Detect which cell encompasses the target text, then output its [x, y] center coordinate. 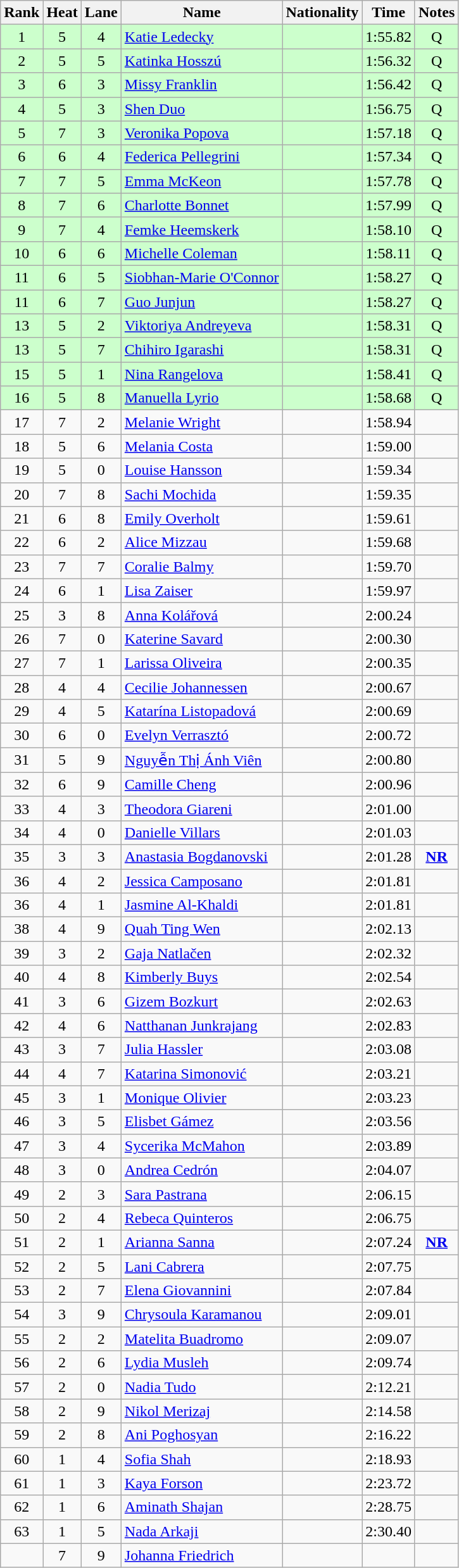
51 [22, 1242]
Chrysoula Karamanou [201, 1315]
Nina Rangelova [201, 374]
22 [22, 543]
Ani Poghosyan [201, 1435]
16 [22, 398]
Kimberly Buys [201, 977]
2:07.84 [389, 1291]
Lisa Zaiser [201, 591]
Larissa Oliveira [201, 663]
40 [22, 977]
57 [22, 1387]
Shen Duo [201, 109]
1:59.97 [389, 591]
1:59.34 [389, 470]
15 [22, 374]
2:02.83 [389, 1025]
1:57.18 [389, 133]
Natthanan Junkrajang [201, 1025]
2:00.72 [389, 736]
1:58.41 [389, 374]
Sycerika McMahon [201, 1146]
41 [22, 1001]
Katerine Savard [201, 639]
2:14.58 [389, 1411]
2:03.56 [389, 1122]
45 [22, 1098]
42 [22, 1025]
Anastasia Bogdanovski [201, 856]
Katarina Simonović [201, 1074]
Coralie Balmy [201, 567]
26 [22, 639]
20 [22, 494]
Name [201, 13]
2:07.75 [389, 1267]
Elisbet Gámez [201, 1122]
52 [22, 1267]
2:04.07 [389, 1170]
Jessica Camposano [201, 881]
Katinka Hosszú [201, 61]
2:09.01 [389, 1315]
Chihiro Igarashi [201, 350]
54 [22, 1315]
Camille Cheng [201, 784]
Manuella Lyrio [201, 398]
2:02.63 [389, 1001]
47 [22, 1146]
Katie Ledecky [201, 37]
Sofia Shah [201, 1459]
2:07.24 [389, 1242]
56 [22, 1363]
2:16.22 [389, 1435]
2:02.32 [389, 953]
2:03.21 [389, 1074]
Time [389, 13]
Evelyn Verrasztó [201, 736]
2:06.75 [389, 1218]
2:00.96 [389, 784]
Danielle Villars [201, 832]
Heat [62, 13]
Theodora Giareni [201, 808]
Elena Giovannini [201, 1291]
Michelle Coleman [201, 253]
49 [22, 1194]
63 [22, 1531]
Kaya Forson [201, 1483]
Emily Overholt [201, 518]
32 [22, 784]
Alice Mizzau [201, 543]
1:57.78 [389, 181]
39 [22, 953]
2:06.15 [389, 1194]
Johanna Friedrich [201, 1555]
2:00.80 [389, 760]
Notes [436, 13]
Sara Pastrana [201, 1194]
1:57.34 [389, 157]
Jasmine Al-Khaldi [201, 905]
60 [22, 1459]
2:12.21 [389, 1387]
2:03.08 [389, 1050]
27 [22, 663]
Lani Cabrera [201, 1267]
50 [22, 1218]
Monique Olivier [201, 1098]
Charlotte Bonnet [201, 205]
1:59.70 [389, 567]
2:00.67 [389, 687]
Viktoriya Andreyeva [201, 326]
2:30.40 [389, 1531]
30 [22, 736]
2:02.13 [389, 929]
55 [22, 1339]
Sachi Mochida [201, 494]
Siobhan-Marie O'Connor [201, 277]
2:23.72 [389, 1483]
2:01.03 [389, 832]
38 [22, 929]
58 [22, 1411]
28 [22, 687]
Anna Kolářová [201, 615]
2:03.89 [389, 1146]
Veronika Popova [201, 133]
43 [22, 1050]
1:55.82 [389, 37]
Emma McKeon [201, 181]
Matelita Buadromo [201, 1339]
35 [22, 856]
Femke Heemskerk [201, 229]
2:09.74 [389, 1363]
48 [22, 1170]
23 [22, 567]
Nationality [322, 13]
1:56.42 [389, 85]
1:57.99 [389, 205]
1:59.35 [389, 494]
Lane [101, 13]
1:59.00 [389, 446]
Nadia Tudo [201, 1387]
33 [22, 808]
Gizem Bozkurt [201, 1001]
2:03.23 [389, 1098]
1:58.68 [389, 398]
31 [22, 760]
Missy Franklin [201, 85]
53 [22, 1291]
2:01.28 [389, 856]
Katarína Listopadová [201, 712]
29 [22, 712]
2:28.75 [389, 1507]
62 [22, 1507]
Nguyễn Thị Ánh Viên [201, 760]
Melanie Wright [201, 422]
46 [22, 1122]
Rank [22, 13]
2:00.30 [389, 639]
Arianna Sanna [201, 1242]
2:01.00 [389, 808]
2:00.24 [389, 615]
2:09.07 [389, 1339]
2:00.35 [389, 663]
19 [22, 470]
1:56.75 [389, 109]
Guo Junjun [201, 302]
Federica Pellegrini [201, 157]
18 [22, 446]
1:58.11 [389, 253]
2:00.69 [389, 712]
1:58.94 [389, 422]
Nada Arkaji [201, 1531]
Julia Hassler [201, 1050]
1:59.61 [389, 518]
44 [22, 1074]
1:58.10 [389, 229]
2:02.54 [389, 977]
2:18.93 [389, 1459]
Melania Costa [201, 446]
Aminath Shajan [201, 1507]
Nikol Merizaj [201, 1411]
Quah Ting Wen [201, 929]
10 [22, 253]
Rebeca Quinteros [201, 1218]
Cecilie Johannessen [201, 687]
17 [22, 422]
Louise Hansson [201, 470]
Lydia Musleh [201, 1363]
34 [22, 832]
1:56.32 [389, 61]
61 [22, 1483]
24 [22, 591]
1:59.68 [389, 543]
Gaja Natlačen [201, 953]
25 [22, 615]
59 [22, 1435]
21 [22, 518]
Andrea Cedrón [201, 1170]
